Return the (X, Y) coordinate for the center point of the cell that contains the specified text.  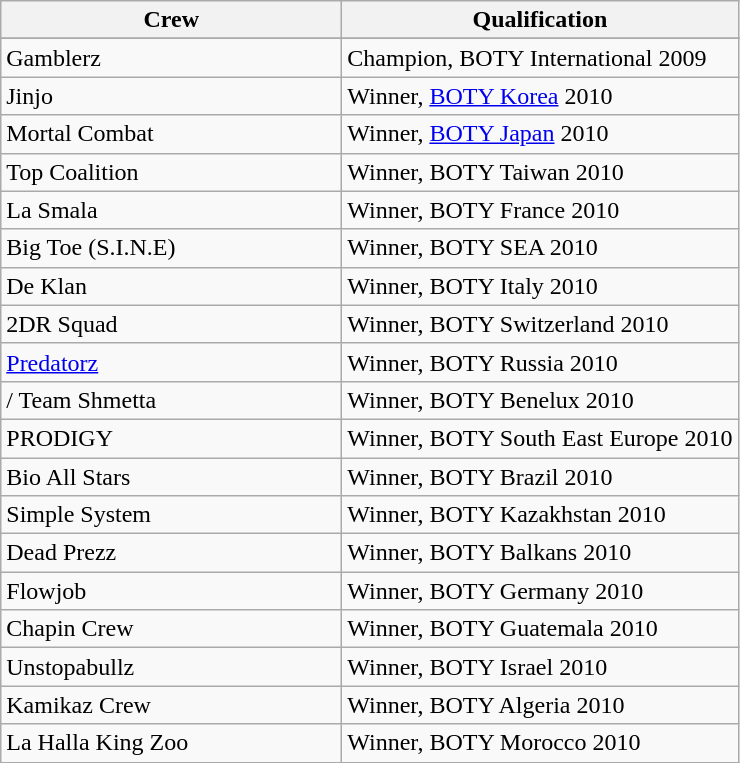
Winner, BOTY South East Europe 2010 (540, 438)
Unstopabullz (172, 667)
Champion, BOTY International 2009 (540, 58)
Chapin Crew (172, 629)
Mortal Combat (172, 134)
PRODIGY (172, 438)
Jinjo (172, 96)
Winner, BOTY Korea 2010 (540, 96)
La Halla King Zoo (172, 743)
Winner, BOTY Brazil 2010 (540, 477)
Winner, BOTY Taiwan 2010 (540, 172)
Winner, BOTY Benelux 2010 (540, 400)
Winner, BOTY Morocco 2010 (540, 743)
Predatorz (172, 362)
Winner, BOTY Switzerland 2010 (540, 324)
Winner, BOTY Russia 2010 (540, 362)
Bio All Stars (172, 477)
Top Coalition (172, 172)
Winner, BOTY Italy 2010 (540, 286)
Winner, BOTY Guatemala 2010 (540, 629)
Winner, BOTY Israel 2010 (540, 667)
Qualification (540, 20)
Winner, BOTY Japan 2010 (540, 134)
Winner, BOTY Germany 2010 (540, 591)
De Klan (172, 286)
Gamblerz (172, 58)
Big Toe (S.I.N.E) (172, 248)
Winner, BOTY Balkans 2010 (540, 553)
Winner, BOTY SEA 2010 (540, 248)
Flowjob (172, 591)
2DR Squad (172, 324)
/ Team Shmetta (172, 400)
Dead Prezz (172, 553)
Winner, BOTY France 2010 (540, 210)
Simple System (172, 515)
Kamikaz Crew (172, 705)
La Smala (172, 210)
Winner, BOTY Kazakhstan 2010 (540, 515)
Crew (172, 20)
Winner, BOTY Algeria 2010 (540, 705)
